Find where the given text appears and provide that cell's center as (x, y) coordinate. 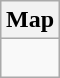
Map (30, 20)
